Extract the (x, y) coordinate from the center of the cell holding the provided text.  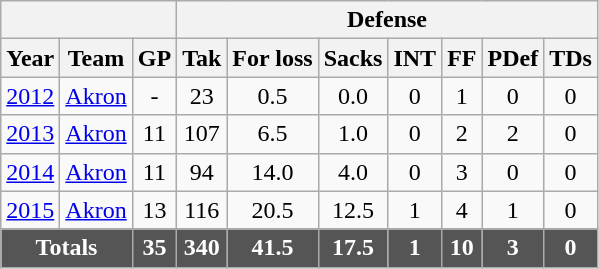
GP (154, 58)
41.5 (272, 248)
35 (154, 248)
4 (462, 210)
Defense (388, 20)
13 (154, 210)
4.0 (353, 172)
Totals (66, 248)
Team (96, 58)
PDef (513, 58)
- (154, 96)
For loss (272, 58)
Sacks (353, 58)
Tak (202, 58)
INT (415, 58)
1.0 (353, 134)
23 (202, 96)
12.5 (353, 210)
2013 (30, 134)
94 (202, 172)
0.5 (272, 96)
340 (202, 248)
FF (462, 58)
2015 (30, 210)
2012 (30, 96)
6.5 (272, 134)
2014 (30, 172)
116 (202, 210)
14.0 (272, 172)
107 (202, 134)
20.5 (272, 210)
TDs (571, 58)
Year (30, 58)
17.5 (353, 248)
10 (462, 248)
0.0 (353, 96)
